Capture the cell that displays the provided text and extract its (x, y) central coordinate. 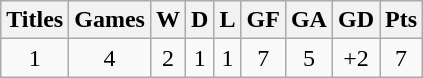
Games (110, 20)
Titles (35, 20)
GD (356, 20)
D (200, 20)
L (228, 20)
GA (308, 20)
4 (110, 58)
5 (308, 58)
GF (263, 20)
Pts (402, 20)
W (168, 20)
2 (168, 58)
+2 (356, 58)
